Return the [x, y] coordinate for the center point of the cell that contains the specified text.  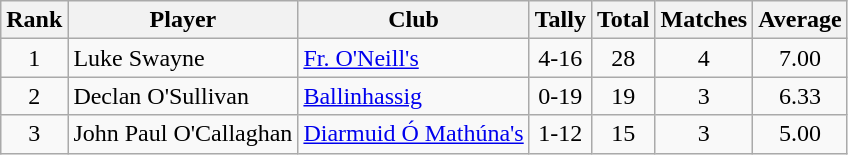
John Paul O'Callaghan [183, 134]
Average [800, 20]
Tally [560, 20]
28 [623, 58]
Luke Swayne [183, 58]
Club [414, 20]
Player [183, 20]
Ballinhassig [414, 96]
Fr. O'Neill's [414, 58]
15 [623, 134]
6.33 [800, 96]
Total [623, 20]
5.00 [800, 134]
19 [623, 96]
1 [34, 58]
4-16 [560, 58]
Rank [34, 20]
2 [34, 96]
7.00 [800, 58]
Matches [704, 20]
4 [704, 58]
1-12 [560, 134]
0-19 [560, 96]
Diarmuid Ó Mathúna's [414, 134]
Declan O'Sullivan [183, 96]
